Pinpoint the cell where the given text exists, returning its [x, y] midpoint coordinate. 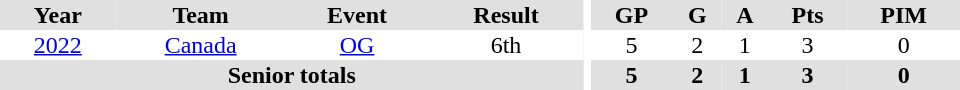
G [698, 15]
PIM [904, 15]
Senior totals [292, 75]
Event [358, 15]
A [745, 15]
GP [631, 15]
Canada [201, 45]
2022 [58, 45]
Pts [808, 15]
OG [358, 45]
Year [58, 15]
Team [201, 15]
6th [506, 45]
Result [506, 15]
